Identify which cell holds the provided text, then report its [x, y] central coordinate. 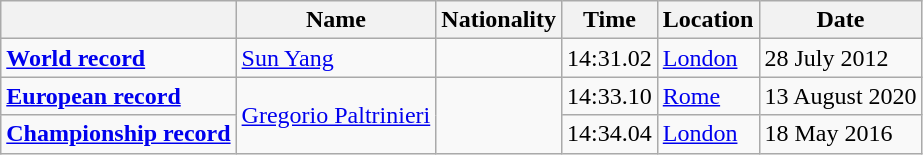
European record [118, 96]
18 May 2016 [840, 134]
Rome [708, 96]
Championship record [118, 134]
14:31.02 [610, 58]
Date [840, 20]
Nationality [499, 20]
World record [118, 58]
Name [336, 20]
28 July 2012 [840, 58]
Sun Yang [336, 58]
Time [610, 20]
Gregorio Paltrinieri [336, 115]
13 August 2020 [840, 96]
14:33.10 [610, 96]
Location [708, 20]
14:34.04 [610, 134]
